For the text-containing cell, return its midpoint in (X, Y) coordinate format. 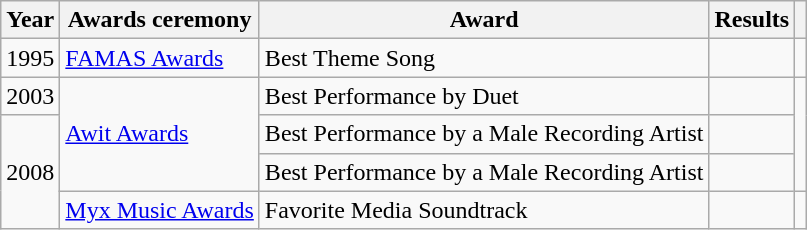
Favorite Media Soundtrack (484, 210)
Best Theme Song (484, 58)
Awards ceremony (160, 20)
Best Performance by Duet (484, 96)
Award (484, 20)
1995 (30, 58)
Year (30, 20)
FAMAS Awards (160, 58)
2008 (30, 172)
Awit Awards (160, 134)
2003 (30, 96)
Results (752, 20)
Myx Music Awards (160, 210)
